Return [X, Y] of the center of cell containing provided text 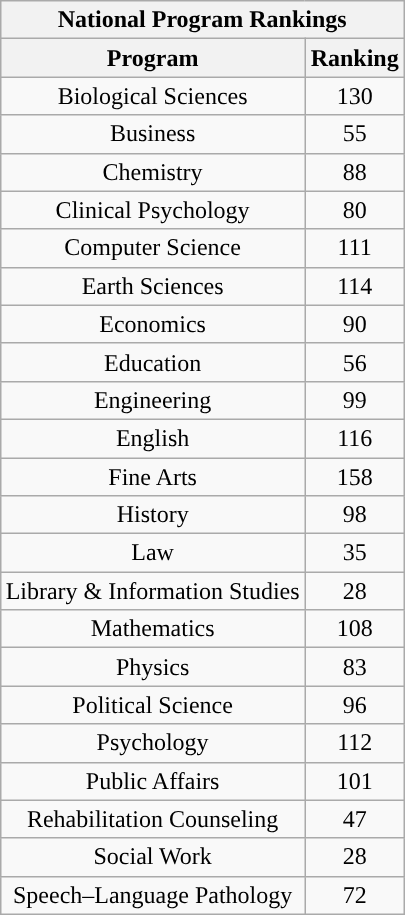
Public Affairs [152, 781]
History [152, 515]
Chemistry [152, 172]
Psychology [152, 743]
Library & Information Studies [152, 591]
88 [354, 172]
99 [354, 400]
114 [354, 286]
Economics [152, 324]
158 [354, 477]
55 [354, 134]
Fine Arts [152, 477]
Earth Sciences [152, 286]
Engineering [152, 400]
National Program Rankings [202, 20]
Law [152, 553]
112 [354, 743]
80 [354, 210]
101 [354, 781]
108 [354, 629]
111 [354, 248]
Program [152, 58]
Mathematics [152, 629]
130 [354, 96]
Political Science [152, 705]
Physics [152, 667]
Ranking [354, 58]
English [152, 438]
83 [354, 667]
Speech–Language Pathology [152, 895]
56 [354, 362]
Biological Sciences [152, 96]
72 [354, 895]
47 [354, 819]
96 [354, 705]
Education [152, 362]
98 [354, 515]
90 [354, 324]
Business [152, 134]
Clinical Psychology [152, 210]
116 [354, 438]
Social Work [152, 857]
Computer Science [152, 248]
Rehabilitation Counseling [152, 819]
35 [354, 553]
